Return (x, y) of the center of cell containing provided text 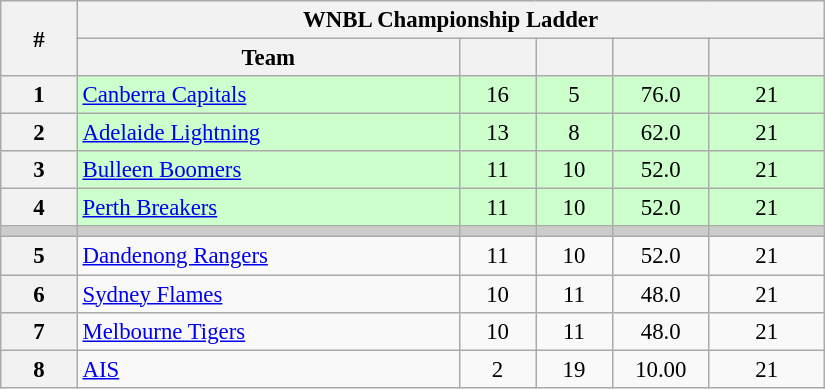
4 (39, 208)
Dandenong Rangers (268, 256)
62.0 (660, 133)
# (39, 38)
Canberra Capitals (268, 95)
13 (497, 133)
19 (574, 369)
1 (39, 95)
3 (39, 170)
6 (39, 294)
Sydney Flames (268, 294)
16 (497, 95)
Perth Breakers (268, 208)
10.00 (660, 369)
Melbourne Tigers (268, 331)
Adelaide Lightning (268, 133)
Bulleen Boomers (268, 170)
7 (39, 331)
Team (268, 58)
AIS (268, 369)
WNBL Championship Ladder (450, 20)
76.0 (660, 95)
